Determine the (X, Y) coordinate at the center of the cell enclosing the given text.  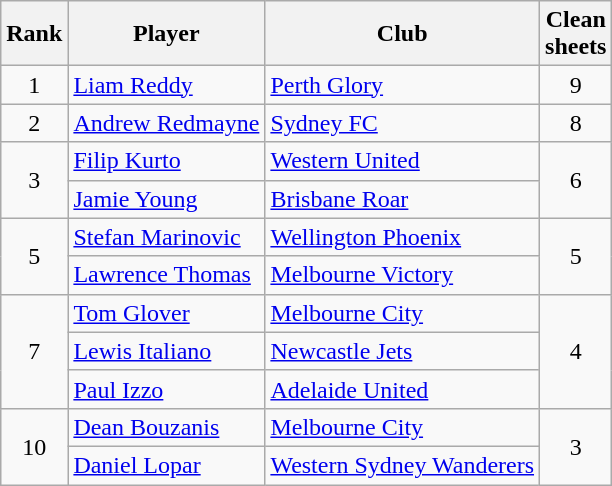
Daniel Lopar (166, 465)
Player (166, 34)
Melbourne Victory (402, 275)
Filip Kurto (166, 161)
Cleansheets (576, 34)
6 (576, 180)
Dean Bouzanis (166, 427)
Rank (34, 34)
Adelaide United (402, 389)
2 (34, 123)
7 (34, 351)
Club (402, 34)
1 (34, 85)
9 (576, 85)
8 (576, 123)
Sydney FC (402, 123)
Stefan Marinovic (166, 237)
Tom Glover (166, 313)
10 (34, 446)
Brisbane Roar (402, 199)
Jamie Young (166, 199)
Lewis Italiano (166, 351)
Wellington Phoenix (402, 237)
Western Sydney Wanderers (402, 465)
4 (576, 351)
Western United (402, 161)
Andrew Redmayne (166, 123)
Newcastle Jets (402, 351)
Paul Izzo (166, 389)
Liam Reddy (166, 85)
Perth Glory (402, 85)
Lawrence Thomas (166, 275)
